Return the (X, Y) coordinate for the center point of the cell that contains the specified text.  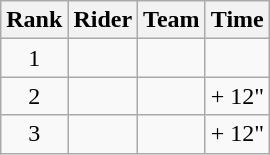
1 (34, 58)
Rank (34, 20)
Time (237, 20)
2 (34, 96)
Team (172, 20)
3 (34, 134)
Rider (103, 20)
